Pinpoint the cell where the given text exists, returning its (X, Y) midpoint coordinate. 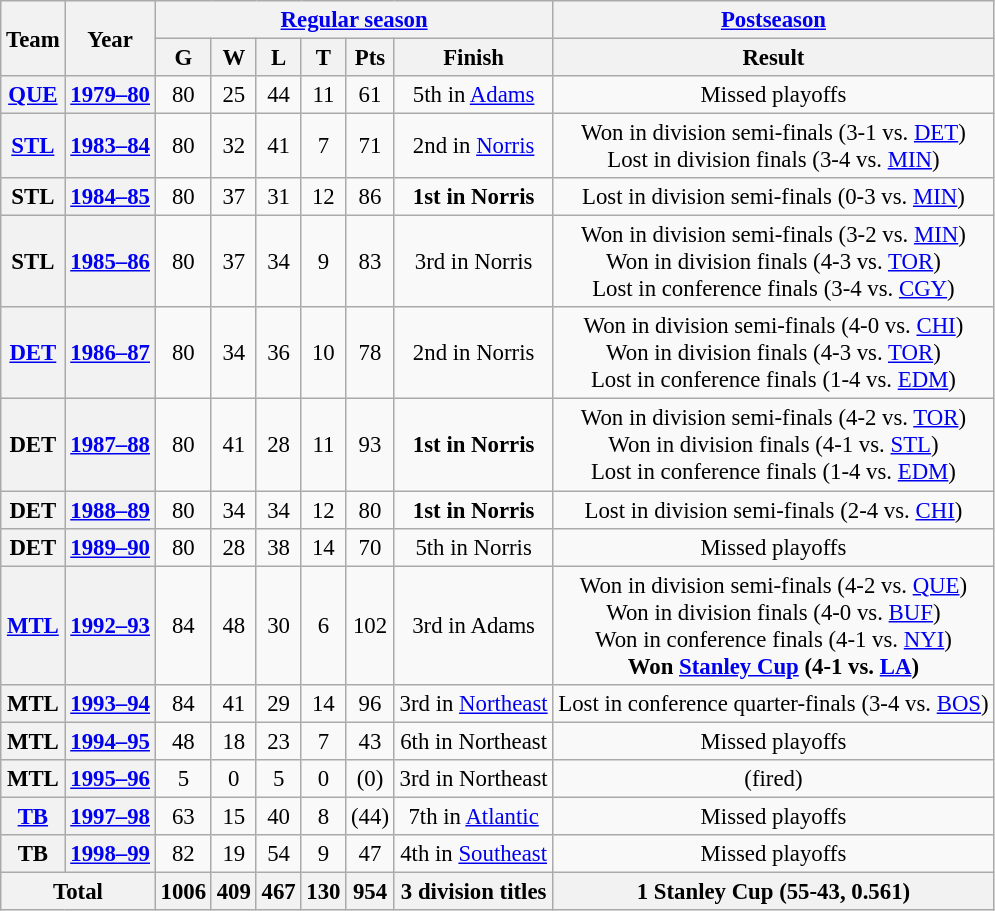
3rd in Adams (474, 626)
(fired) (774, 779)
1006 (183, 891)
102 (370, 626)
82 (183, 854)
Pts (370, 58)
Regular season (354, 20)
Total (78, 891)
Won in division semi-finals (3-1 vs. DET) Lost in division finals (3-4 vs. MIN) (774, 146)
Lost in division semi-finals (2-4 vs. CHI) (774, 510)
409 (234, 891)
(44) (370, 816)
1983–84 (110, 146)
32 (234, 146)
W (234, 58)
130 (324, 891)
83 (370, 262)
61 (370, 95)
1997–98 (110, 816)
15 (234, 816)
43 (370, 741)
31 (278, 197)
29 (278, 703)
1986–87 (110, 354)
Team (33, 38)
63 (183, 816)
T (324, 58)
1992–93 (110, 626)
(0) (370, 779)
36 (278, 354)
Won in division semi-finals (3-2 vs. MIN) Won in division finals (4-3 vs. TOR) Lost in conference finals (3-4 vs. CGY) (774, 262)
Year (110, 38)
78 (370, 354)
1993–94 (110, 703)
Won in division semi-finals (4-0 vs. CHI) Won in division finals (4-3 vs. TOR) Lost in conference finals (1-4 vs. EDM) (774, 354)
96 (370, 703)
70 (370, 547)
44 (278, 95)
1995–96 (110, 779)
38 (278, 547)
47 (370, 854)
G (183, 58)
1979–80 (110, 95)
Postseason (774, 20)
3 division titles (474, 891)
86 (370, 197)
467 (278, 891)
L (278, 58)
Result (774, 58)
54 (278, 854)
1998–99 (110, 854)
954 (370, 891)
Finish (474, 58)
8 (324, 816)
5th in Adams (474, 95)
Lost in division semi-finals (0-3 vs. MIN) (774, 197)
71 (370, 146)
1994–95 (110, 741)
25 (234, 95)
3rd in Norris (474, 262)
1985–86 (110, 262)
1984–85 (110, 197)
23 (278, 741)
Won in division semi-finals (4-2 vs. TOR) Won in division finals (4-1 vs. STL) Lost in conference finals (1-4 vs. EDM) (774, 445)
6 (324, 626)
6th in Northeast (474, 741)
19 (234, 854)
7th in Atlantic (474, 816)
18 (234, 741)
30 (278, 626)
Won in division semi-finals (4-2 vs. QUE) Won in division finals (4-0 vs. BUF) Won in conference finals (4-1 vs. NYI) Won Stanley Cup (4-1 vs. LA) (774, 626)
10 (324, 354)
93 (370, 445)
QUE (33, 95)
Lost in conference quarter-finals (3-4 vs. BOS) (774, 703)
1987–88 (110, 445)
1 Stanley Cup (55-43, 0.561) (774, 891)
4th in Southeast (474, 854)
1989–90 (110, 547)
40 (278, 816)
1988–89 (110, 510)
5th in Norris (474, 547)
